Search for the cell housing the specified text and yield its [x, y] center coordinate. 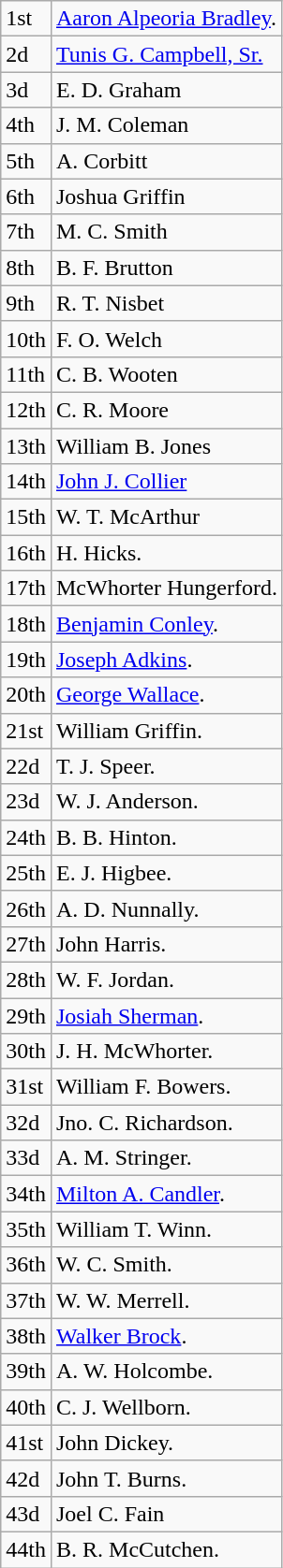
24th [26, 837]
A. M. Stringer. [167, 1158]
3d [26, 90]
C. B. Wooten [167, 374]
Milton A. Candler. [167, 1194]
1st [26, 19]
13th [26, 446]
A. Corbitt [167, 161]
23d [26, 802]
R. T. Nisbet [167, 303]
9th [26, 303]
William Griffin. [167, 731]
J. H. McWhorter. [167, 1052]
H. Hicks. [167, 553]
Josiah Sherman. [167, 1015]
William B. Jones [167, 446]
Aaron Alpeoria Bradley. [167, 19]
John Dickey. [167, 1443]
M. C. Smith [167, 232]
19th [26, 660]
8th [26, 268]
30th [26, 1052]
John T. Burns. [167, 1478]
11th [26, 374]
5th [26, 161]
C. R. Moore [167, 410]
F. O. Welch [167, 339]
Joseph Adkins. [167, 660]
26th [26, 908]
William T. Winn. [167, 1229]
B. F. Brutton [167, 268]
Tunis G. Campbell, Sr. [167, 54]
32d [26, 1123]
27th [26, 944]
McWhorter Hungerford. [167, 588]
33d [26, 1158]
A. W. Holcombe. [167, 1372]
29th [26, 1015]
B. B. Hinton. [167, 837]
William F. Bowers. [167, 1087]
Joel C. Fain [167, 1514]
John Harris. [167, 944]
J. M. Coleman [167, 125]
41st [26, 1443]
W. J. Anderson. [167, 802]
B. R. McCutchen. [167, 1549]
W. T. McArthur [167, 517]
Walker Brock. [167, 1336]
15th [26, 517]
W. W. Merrell. [167, 1300]
7th [26, 232]
43d [26, 1514]
T. J. Speer. [167, 766]
39th [26, 1372]
35th [26, 1229]
40th [26, 1407]
John J. Collier [167, 482]
38th [26, 1336]
Joshua Griffin [167, 196]
George Wallace. [167, 695]
A. D. Nunnally. [167, 908]
18th [26, 624]
12th [26, 410]
34th [26, 1194]
6th [26, 196]
Benjamin Conley. [167, 624]
C. J. Wellborn. [167, 1407]
Jno. C. Richardson. [167, 1123]
31st [26, 1087]
10th [26, 339]
W. F. Jordan. [167, 980]
42d [26, 1478]
W. C. Smith. [167, 1265]
14th [26, 482]
17th [26, 588]
2d [26, 54]
28th [26, 980]
4th [26, 125]
E. D. Graham [167, 90]
22d [26, 766]
44th [26, 1549]
37th [26, 1300]
36th [26, 1265]
E. J. Higbee. [167, 873]
20th [26, 695]
16th [26, 553]
25th [26, 873]
21st [26, 731]
